Determine the [x, y] coordinate at the center of the cell enclosing the given text.  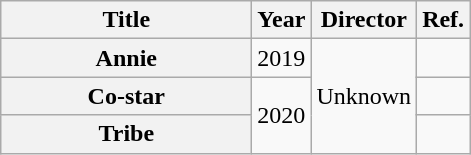
Year [282, 20]
Ref. [444, 20]
2020 [282, 115]
Title [126, 20]
Co-star [126, 96]
Tribe [126, 134]
Annie [126, 58]
Director [364, 20]
Unknown [364, 96]
2019 [282, 58]
